Determine the (X, Y) coordinate at the center of the cell enclosing the given text.  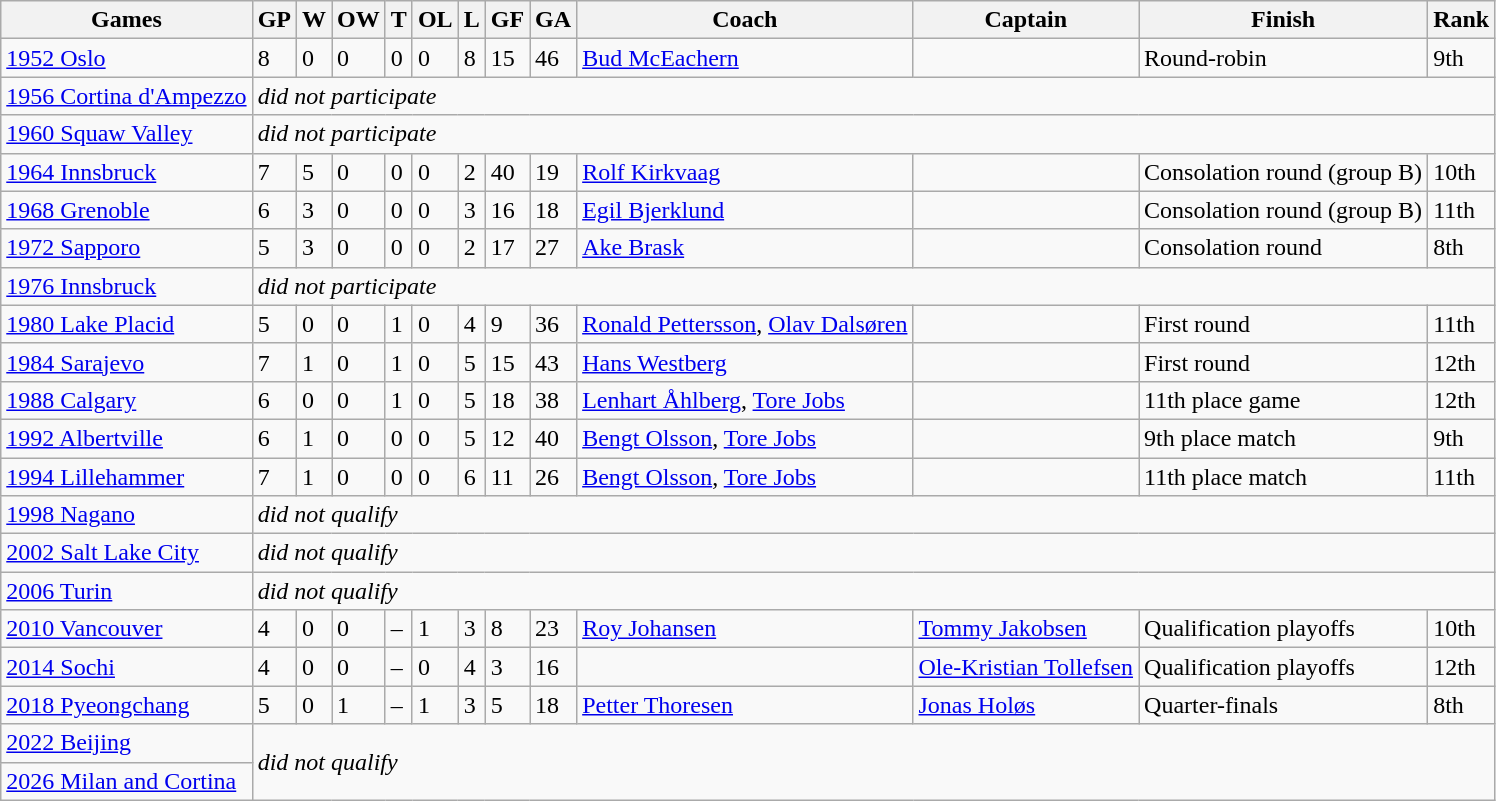
Ole-Kristian Tollefsen (1026, 667)
Tommy Jakobsen (1026, 629)
Jonas Holøs (1026, 705)
Captain (1026, 20)
GP (274, 20)
2006 Turin (126, 591)
2002 Salt Lake City (126, 553)
19 (554, 172)
17 (507, 248)
W (314, 20)
23 (554, 629)
L (472, 20)
Round-robin (1284, 58)
9 (507, 324)
1960 Squaw Valley (126, 134)
Roy Johansen (745, 629)
1998 Nagano (126, 515)
Ake Brask (745, 248)
11th place match (1284, 477)
2022 Beijing (126, 743)
1956 Cortina d'Ampezzo (126, 96)
Rolf Kirkvaag (745, 172)
OW (359, 20)
43 (554, 362)
2026 Milan and Cortina (126, 781)
9th place match (1284, 438)
1980 Lake Placid (126, 324)
38 (554, 400)
36 (554, 324)
Finish (1284, 20)
2010 Vancouver (126, 629)
Rank (1462, 20)
Lenhart Åhlberg, Tore Jobs (745, 400)
GA (554, 20)
1988 Calgary (126, 400)
OL (435, 20)
Hans Westberg (745, 362)
1976 Innsbruck (126, 286)
1968 Grenoble (126, 210)
11 (507, 477)
1984 Sarajevo (126, 362)
2014 Sochi (126, 667)
12 (507, 438)
1992 Albertville (126, 438)
1994 Lillehammer (126, 477)
Bud McEachern (745, 58)
1952 Oslo (126, 58)
1964 Innsbruck (126, 172)
Egil Bjerklund (745, 210)
2018 Pyeongchang (126, 705)
1972 Sapporo (126, 248)
26 (554, 477)
Coach (745, 20)
T (398, 20)
Ronald Pettersson, Olav Dalsøren (745, 324)
11th place game (1284, 400)
27 (554, 248)
Consolation round (1284, 248)
Petter Thoresen (745, 705)
46 (554, 58)
Games (126, 20)
GF (507, 20)
Quarter-finals (1284, 705)
